From the cell containing the given text, extract its center point as (x, y) coordinate. 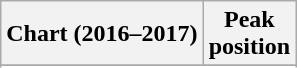
Peakposition (249, 34)
Chart (2016–2017) (102, 34)
